Pinpoint the cell where the given text exists, returning its (x, y) midpoint coordinate. 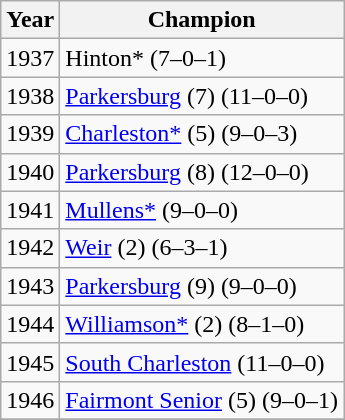
South Charleston (11–0–0) (202, 362)
Hinton* (7–0–1) (202, 58)
Parkersburg (9) (9–0–0) (202, 286)
1945 (30, 362)
1944 (30, 324)
Champion (202, 20)
1940 (30, 172)
Williamson* (2) (8–1–0) (202, 324)
1946 (30, 400)
1943 (30, 286)
1938 (30, 96)
Mullens* (9–0–0) (202, 210)
1937 (30, 58)
Charleston* (5) (9–0–3) (202, 134)
Parkersburg (8) (12–0–0) (202, 172)
Year (30, 20)
1939 (30, 134)
Fairmont Senior (5) (9–0–1) (202, 400)
Parkersburg (7) (11–0–0) (202, 96)
1942 (30, 248)
1941 (30, 210)
Weir (2) (6–3–1) (202, 248)
